Detect which cell encompasses the target text, then output its [X, Y] center coordinate. 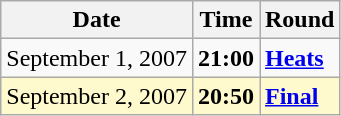
Round [300, 20]
Time [226, 20]
Date [97, 20]
21:00 [226, 58]
20:50 [226, 96]
Final [300, 96]
September 2, 2007 [97, 96]
September 1, 2007 [97, 58]
Heats [300, 58]
